Return the (X, Y) coordinate for the center point of the cell that contains the specified text.  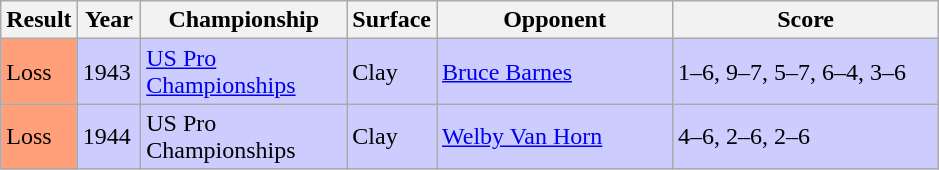
1944 (109, 136)
Surface (392, 20)
1–6, 9–7, 5–7, 6–4, 3–6 (806, 72)
Opponent (554, 20)
Year (109, 20)
Welby Van Horn (554, 136)
1943 (109, 72)
Score (806, 20)
Bruce Barnes (554, 72)
Result (39, 20)
Championship (244, 20)
4–6, 2–6, 2–6 (806, 136)
